Locate the cell with the specified text and output its (x, y) center coordinate. 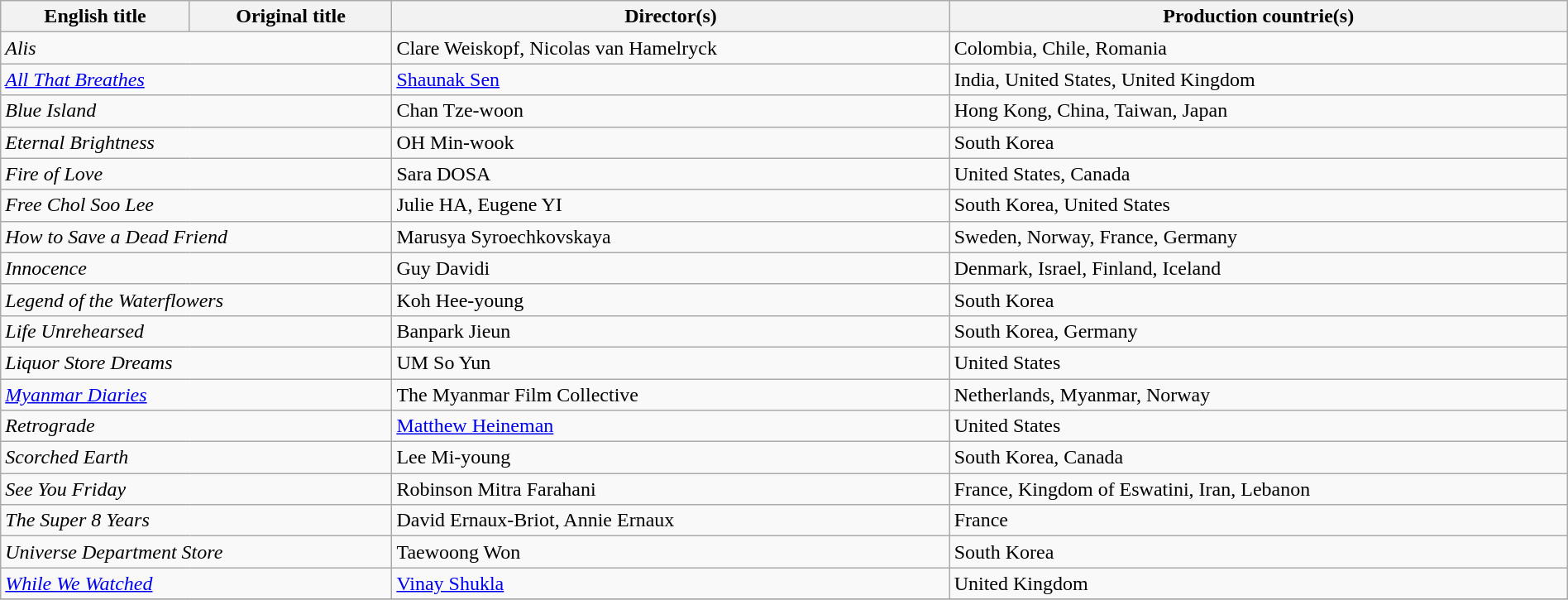
See You Friday (197, 489)
Fire of Love (197, 174)
UM So Yun (671, 362)
The Super 8 Years (197, 521)
Retrograde (197, 426)
Universe Department Store (197, 552)
Guy Davidi (671, 268)
Blue Island (197, 111)
United Kingdom (1259, 583)
Myanmar Diaries (197, 395)
France, Kingdom of Eswatini, Iran, Lebanon (1259, 489)
David Ernaux-Briot, Annie Ernaux (671, 521)
Lee Mi-young (671, 458)
Legend of the Waterflowers (197, 300)
Netherlands, Myanmar, Norway (1259, 395)
Eternal Brightness (197, 142)
Matthew Heineman (671, 426)
Sweden, Norway, France, Germany (1259, 237)
Clare Weiskopf, Nicolas van Hamelryck (671, 48)
South Korea, Canada (1259, 458)
Chan Tze-woon (671, 111)
Free Chol Soo Lee (197, 205)
Julie HA, Eugene YI (671, 205)
Innocence (197, 268)
OH Min-wook (671, 142)
Koh Hee-young (671, 300)
Marusya Syroechkovskaya (671, 237)
France (1259, 521)
Sara DOSA (671, 174)
Denmark, Israel, Finland, Iceland (1259, 268)
Original title (290, 17)
Life Unrehearsed (197, 331)
Taewoong Won (671, 552)
Director(s) (671, 17)
All That Breathes (197, 79)
Colombia, Chile, Romania (1259, 48)
Robinson Mitra Farahani (671, 489)
The Myanmar Film Collective (671, 395)
Scorched Earth (197, 458)
How to Save a Dead Friend (197, 237)
English title (96, 17)
Shaunak Sen (671, 79)
Production countrie(s) (1259, 17)
South Korea, Germany (1259, 331)
Hong Kong, China, Taiwan, Japan (1259, 111)
Vinay Shukla (671, 583)
South Korea, United States (1259, 205)
United States, Canada (1259, 174)
Alis (197, 48)
Banpark Jieun (671, 331)
While We Watched (197, 583)
Liquor Store Dreams (197, 362)
India, United States, United Kingdom (1259, 79)
